Detect which cell encompasses the target text, then output its (X, Y) center coordinate. 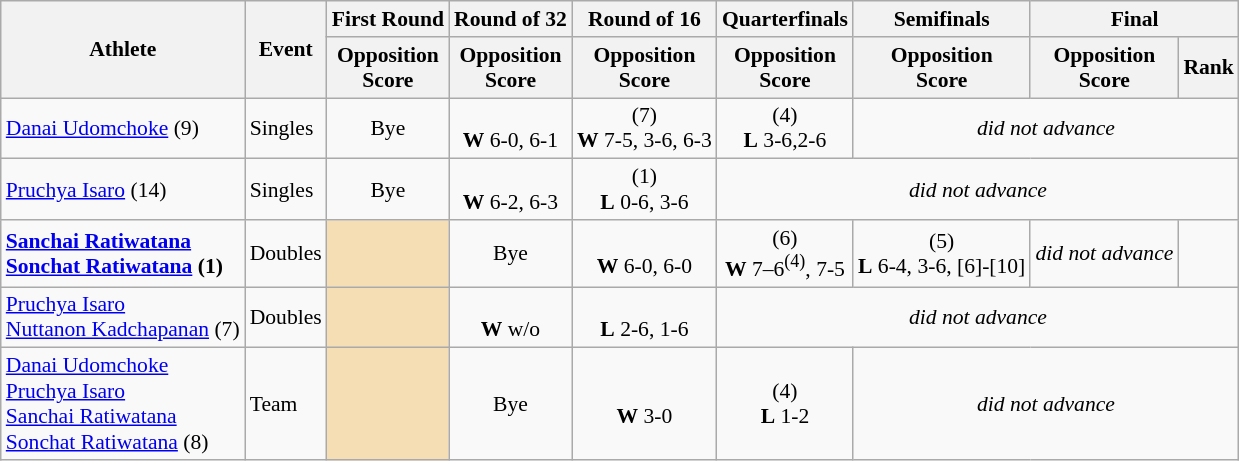
First Round (388, 19)
(4)L 3-6,2-6 (785, 128)
Sanchai Ratiwatana Sonchat Ratiwatana (1) (123, 254)
Rank (1208, 68)
(4) L 1-2 (785, 404)
Pruchya Isaro (14) (123, 190)
Round of 16 (644, 19)
Semifinals (942, 19)
Event (286, 50)
(1) L 0-6, 3-6 (644, 190)
Round of 32 (510, 19)
W w/o (510, 318)
W 6-0, 6-1 (510, 128)
L 2-6, 1-6 (644, 318)
Danai UdomchokePruchya IsaroSanchai RatiwatanaSonchat Ratiwatana (8) (123, 404)
W 3-0 (644, 404)
W 6-2, 6-3 (510, 190)
Athlete (123, 50)
(5) L 6-4, 3-6, [6]-[10] (942, 254)
(6) W 7–6(4), 7-5 (785, 254)
(7) W 7-5, 3-6, 6-3 (644, 128)
Danai Udomchoke (9) (123, 128)
Pruchya IsaroNuttanon Kadchapanan (7) (123, 318)
Team (286, 404)
Quarterfinals (785, 19)
W 6-0, 6-0 (644, 254)
Final (1134, 19)
